Extract the (x, y) coordinate from the center of the cell holding the provided text.  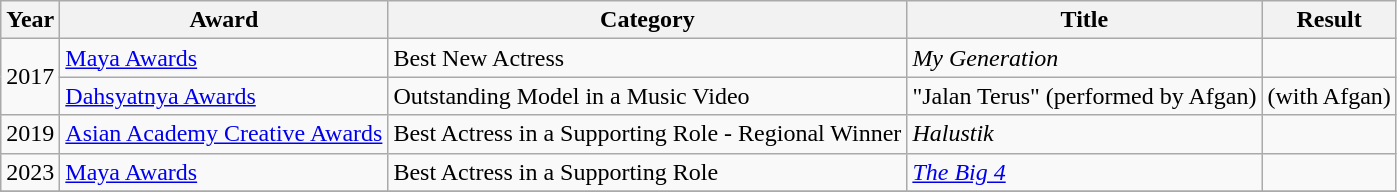
Asian Academy Creative Awards (224, 134)
My Generation (1084, 58)
Halustik (1084, 134)
The Big 4 (1084, 172)
Category (648, 20)
Title (1084, 20)
"Jalan Terus" (performed by Afgan) (1084, 96)
Best New Actress (648, 58)
Outstanding Model in a Music Video (648, 96)
2019 (30, 134)
Dahsyatnya Awards (224, 96)
Award (224, 20)
Result (1329, 20)
Best Actress in a Supporting Role - Regional Winner (648, 134)
Best Actress in a Supporting Role (648, 172)
Year (30, 20)
2017 (30, 77)
(with Afgan) (1329, 96)
2023 (30, 172)
